Capture the cell that displays the provided text and extract its (x, y) central coordinate. 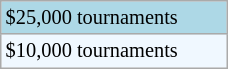
$25,000 tournaments (114, 17)
$10,000 tournaments (114, 51)
